Extract the (x, y) coordinate from the center of the cell holding the provided text.  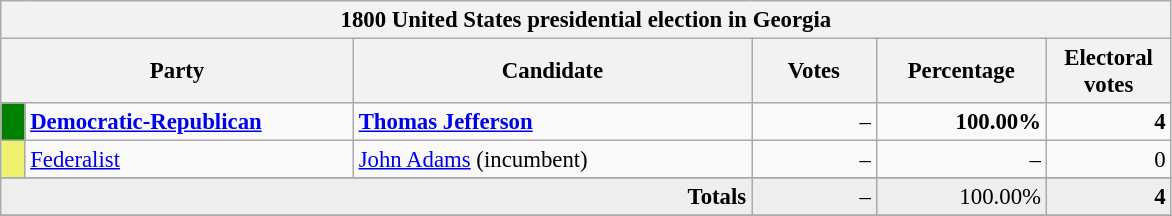
1800 United States presidential election in Georgia (586, 20)
Candidate (552, 72)
Electoral votes (1108, 72)
Federalist (189, 160)
Totals (376, 197)
Party (178, 72)
Thomas Jefferson (552, 122)
0 (1108, 160)
John Adams (incumbent) (552, 160)
Percentage (961, 72)
Votes (814, 72)
Democratic-Republican (189, 122)
